Find where the given text appears and provide that cell's center as (X, Y) coordinate. 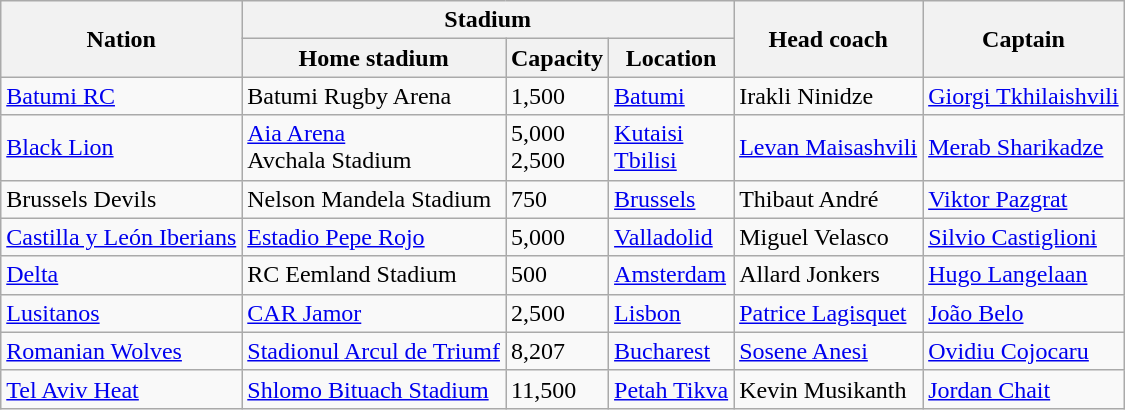
Delta (122, 275)
Stadionul Arcul de Triumf (374, 351)
Merab Sharikadze (1024, 148)
5,0002,500 (558, 148)
RC Eemland Stadium (374, 275)
Location (672, 58)
Castilla y León Iberians (122, 237)
Nelson Mandela Stadium (374, 199)
Aia ArenaAvchala Stadium (374, 148)
Valladolid (672, 237)
Nation (122, 39)
Ovidiu Cojocaru (1024, 351)
500 (558, 275)
Irakli Ninidze (828, 96)
8,207 (558, 351)
KutaisiTbilisi (672, 148)
Amsterdam (672, 275)
5,000 (558, 237)
Levan Maisashvili (828, 148)
Giorgi Tkhilaishvili (1024, 96)
11,500 (558, 389)
Allard Jonkers (828, 275)
Thibaut André (828, 199)
Viktor Pazgrat (1024, 199)
Stadium (488, 20)
João Belo (1024, 313)
Patrice Lagisquet (828, 313)
Petah Tikva (672, 389)
Silvio Castiglioni (1024, 237)
750 (558, 199)
Brussels Devils (122, 199)
Batumi RC (122, 96)
Captain (1024, 39)
Head coach (828, 39)
Miguel Velasco (828, 237)
Romanian Wolves (122, 351)
Sosene Anesi (828, 351)
Bucharest (672, 351)
Home stadium (374, 58)
Batumi (672, 96)
Lisbon (672, 313)
Batumi Rugby Arena (374, 96)
CAR Jamor (374, 313)
Lusitanos (122, 313)
Estadio Pepe Rojo (374, 237)
Tel Aviv Heat (122, 389)
Shlomo Bituach Stadium (374, 389)
1,500 (558, 96)
Black Lion (122, 148)
Jordan Chait (1024, 389)
Kevin Musikanth (828, 389)
2,500 (558, 313)
Brussels (672, 199)
Hugo Langelaan (1024, 275)
Capacity (558, 58)
